Return the [X, Y] coordinate for the center point of the cell that contains the specified text.  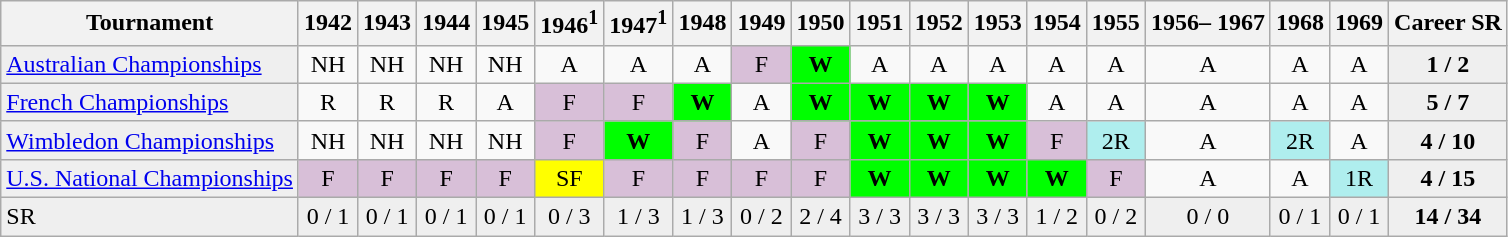
4 / 10 [1448, 140]
0 / 3 [570, 217]
1944 [446, 24]
0 / 0 [1208, 217]
1951 [880, 24]
U.S. National Championships [150, 178]
1943 [388, 24]
1942 [328, 24]
19471 [638, 24]
19461 [570, 24]
SF [570, 178]
1950 [820, 24]
1968 [1300, 24]
SR [150, 217]
1952 [938, 24]
1949 [762, 24]
14 / 34 [1448, 217]
2 / 4 [820, 217]
1R [1358, 178]
1956– 1967 [1208, 24]
1948 [702, 24]
1953 [998, 24]
Career SR [1448, 24]
Tournament [150, 24]
1955 [1116, 24]
Wimbledon Championships [150, 140]
Australian Championships [150, 64]
1954 [1056, 24]
4 / 15 [1448, 178]
French Championships [150, 102]
5 / 7 [1448, 102]
1945 [506, 24]
1969 [1358, 24]
